Extract the [X, Y] coordinate from the center of the cell holding the provided text.  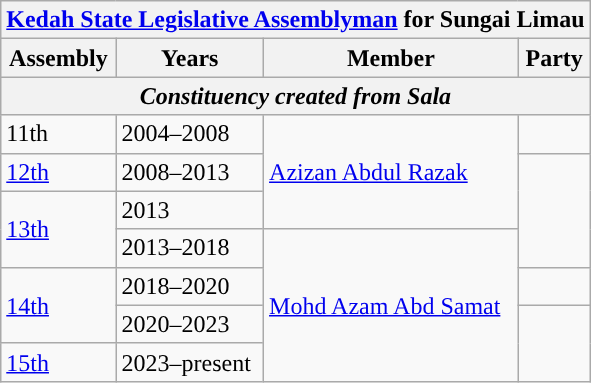
Member [392, 58]
Years [190, 58]
Assembly [58, 58]
Party [554, 58]
12th [58, 172]
14th [58, 305]
2018–2020 [190, 286]
Constituency created from Sala [296, 96]
2020–2023 [190, 324]
Mohd Azam Abd Samat [392, 305]
2023–present [190, 362]
Azizan Abdul Razak [392, 172]
2013 [190, 210]
2004–2008 [190, 134]
Kedah State Legislative Assemblyman for Sungai Limau [296, 20]
2013–2018 [190, 248]
15th [58, 362]
13th [58, 229]
2008–2013 [190, 172]
11th [58, 134]
